Scan for the cell matching the given text and deliver its [X, Y] coordinate at center. 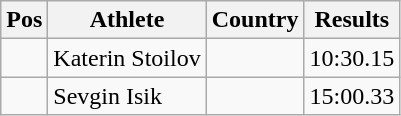
Athlete [127, 20]
Country [255, 20]
Katerin Stoilov [127, 58]
Pos [24, 20]
15:00.33 [352, 96]
Results [352, 20]
10:30.15 [352, 58]
Sevgin Isik [127, 96]
